From the cell containing the given text, extract its center point as (x, y) coordinate. 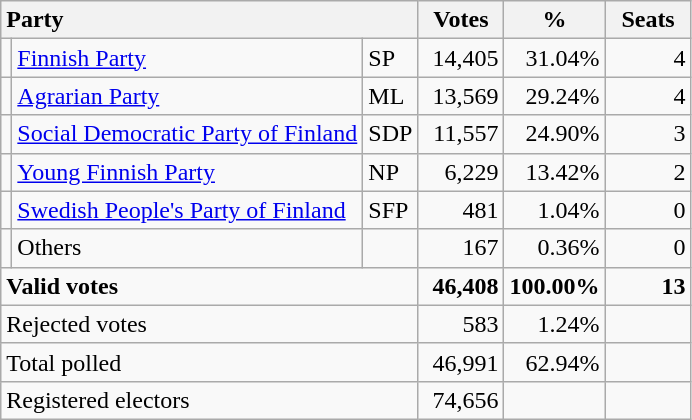
24.90% (554, 134)
ML (390, 96)
Total polled (210, 362)
Others (188, 248)
29.24% (554, 96)
Young Finnish Party (188, 172)
46,991 (461, 362)
13.42% (554, 172)
31.04% (554, 58)
11,557 (461, 134)
SP (390, 58)
NP (390, 172)
Agrarian Party (188, 96)
1.24% (554, 324)
481 (461, 210)
2 (648, 172)
1.04% (554, 210)
Rejected votes (210, 324)
6,229 (461, 172)
3 (648, 134)
Finnish Party (188, 58)
Social Democratic Party of Finland (188, 134)
14,405 (461, 58)
583 (461, 324)
100.00% (554, 286)
SFP (390, 210)
74,656 (461, 400)
167 (461, 248)
46,408 (461, 286)
Swedish People's Party of Finland (188, 210)
SDP (390, 134)
13,569 (461, 96)
Votes (461, 20)
Valid votes (210, 286)
% (554, 20)
Seats (648, 20)
Party (210, 20)
Registered electors (210, 400)
13 (648, 286)
0.36% (554, 248)
62.94% (554, 362)
